From the cell containing the given text, extract its center point as (X, Y) coordinate. 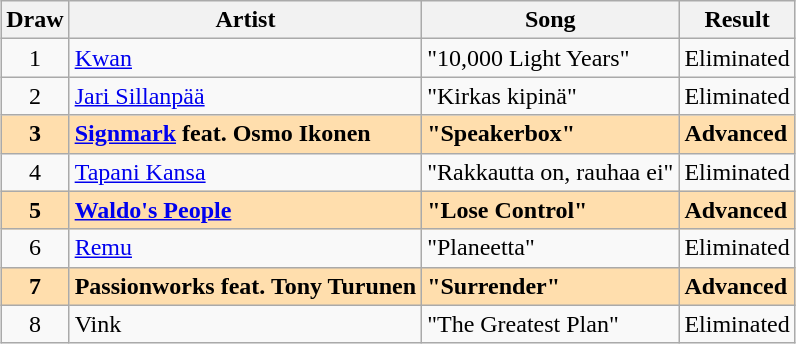
Jari Sillanpää (246, 96)
1 (35, 58)
Song (550, 20)
8 (35, 324)
"The Greatest Plan" (550, 324)
"Kirkas kipinä" (550, 96)
Vink (246, 324)
"Speakerbox" (550, 134)
2 (35, 96)
"Lose Control" (550, 210)
6 (35, 248)
"10,000 Light Years" (550, 58)
Waldo's People (246, 210)
Tapani Kansa (246, 172)
"Surrender" (550, 286)
4 (35, 172)
"Rakkautta on, rauhaa ei" (550, 172)
7 (35, 286)
3 (35, 134)
5 (35, 210)
"Planeetta" (550, 248)
Passionworks feat. Tony Turunen (246, 286)
Signmark feat. Osmo Ikonen (246, 134)
Remu (246, 248)
Artist (246, 20)
Kwan (246, 58)
Result (737, 20)
Draw (35, 20)
